Scan for the cell matching the given text and deliver its [x, y] coordinate at center. 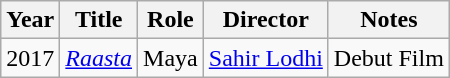
Debut Film [388, 58]
Raasta [99, 58]
2017 [30, 58]
Sahir Lodhi [266, 58]
Title [99, 20]
Maya [171, 58]
Year [30, 20]
Notes [388, 20]
Director [266, 20]
Role [171, 20]
